Capture the cell that displays the provided text and extract its (x, y) central coordinate. 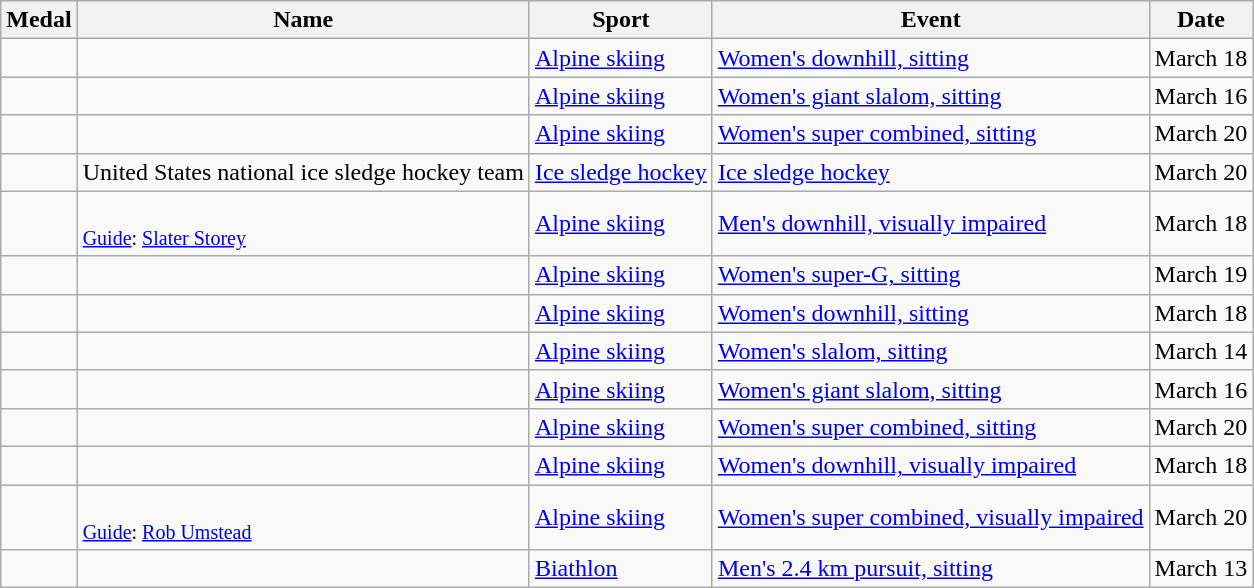
March 13 (1201, 569)
Name (303, 20)
Women's downhill, visually impaired (930, 465)
Guide: Rob Umstead (303, 516)
Men's 2.4 km pursuit, sitting (930, 569)
Men's downhill, visually impaired (930, 224)
March 19 (1201, 275)
Biathlon (620, 569)
Medal (39, 20)
Women's slalom, sitting (930, 351)
United States national ice sledge hockey team (303, 172)
Date (1201, 20)
Event (930, 20)
Women's super combined, visually impaired (930, 516)
Sport (620, 20)
March 14 (1201, 351)
Guide: Slater Storey (303, 224)
Women's super-G, sitting (930, 275)
